Detect which cell encompasses the target text, then output its [x, y] center coordinate. 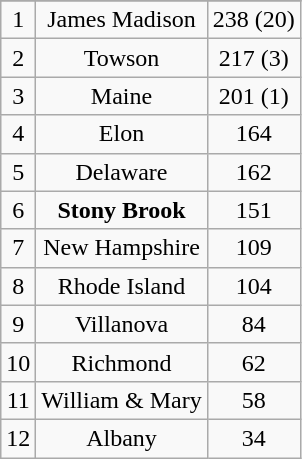
4 [18, 134]
6 [18, 210]
Richmond [122, 362]
New Hampshire [122, 248]
10 [18, 362]
2 [18, 58]
7 [18, 248]
238 (20) [254, 20]
162 [254, 172]
109 [254, 248]
Maine [122, 96]
Stony Brook [122, 210]
62 [254, 362]
5 [18, 172]
58 [254, 400]
Towson [122, 58]
84 [254, 324]
8 [18, 286]
11 [18, 400]
Rhode Island [122, 286]
201 (1) [254, 96]
Elon [122, 134]
12 [18, 438]
James Madison [122, 20]
Albany [122, 438]
217 (3) [254, 58]
9 [18, 324]
164 [254, 134]
3 [18, 96]
34 [254, 438]
104 [254, 286]
Delaware [122, 172]
William & Mary [122, 400]
1 [18, 20]
Villanova [122, 324]
151 [254, 210]
